Return the [x, y] coordinate for the center point of the cell that contains the specified text.  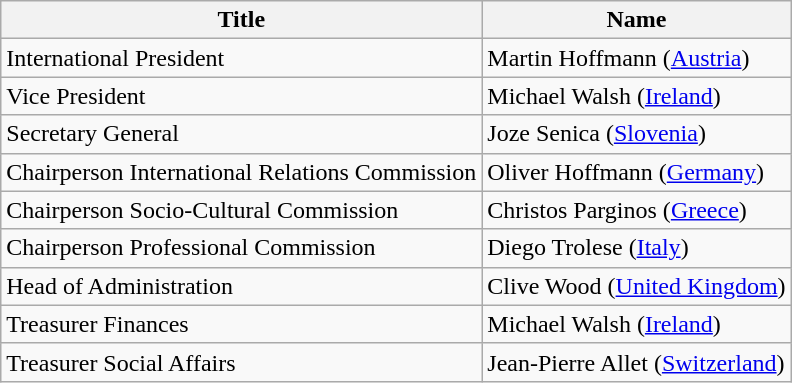
Title [242, 20]
Chairperson Professional Commission [242, 248]
Chairperson Socio-Cultural Commission [242, 210]
Joze Senica (Slovenia) [636, 134]
Name [636, 20]
Chairperson International Relations Commission [242, 172]
Oliver Hoffmann (Germany) [636, 172]
Secretary General [242, 134]
Treasurer Finances [242, 324]
International President [242, 58]
Head of Administration [242, 286]
Christos Parginos (Greece) [636, 210]
Jean-Pierre Allet (Switzerland) [636, 362]
Clive Wood (United Kingdom) [636, 286]
Martin Hoffmann (Austria) [636, 58]
Vice President [242, 96]
Diego Trolese (Italy) [636, 248]
Treasurer Social Affairs [242, 362]
